Determine the (x, y) coordinate at the center of the cell enclosing the given text.  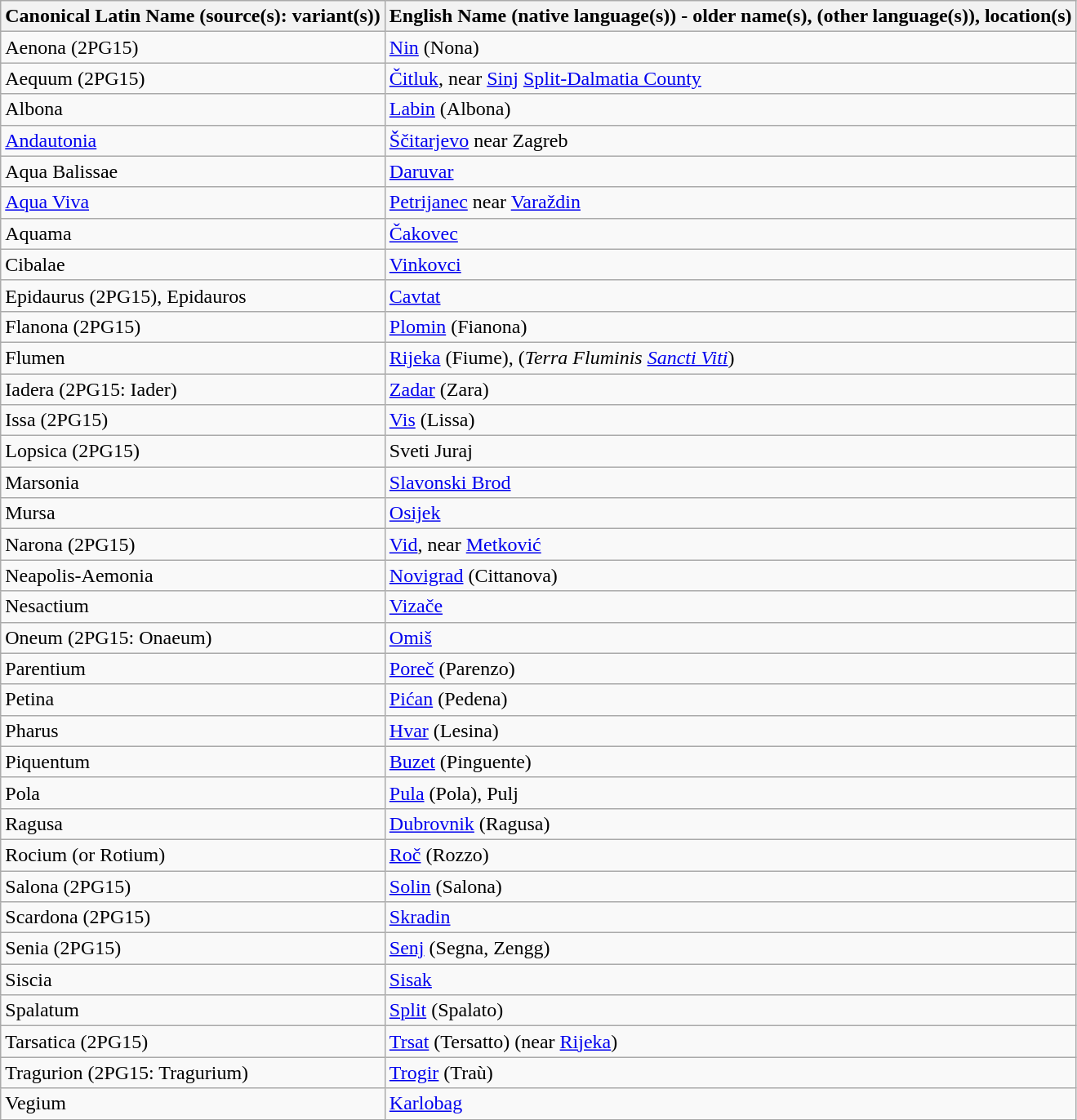
Vegium (193, 1104)
Solin (Salona) (730, 886)
Slavonski Brod (730, 482)
Rocium (or Rotium) (193, 855)
Osijek (730, 513)
Čitluk, near Sinj Split-Dalmatia County (730, 78)
Vinkovci (730, 264)
Aenona (2PG15) (193, 47)
Rijeka (Fiume), (Terra Fluminis Sancti Viti) (730, 358)
Issa (2PG15) (193, 420)
Nesactium (193, 607)
Pula (Pola), Pulj (730, 793)
Senia (2PG15) (193, 949)
Tragurion (2PG15: Tragurium) (193, 1073)
Narona (2PG15) (193, 544)
Pharus (193, 731)
Trsat (Tersatto) (near Rijeka) (730, 1042)
Poreč (Parenzo) (730, 669)
Split (Spalato) (730, 1011)
Aquama (193, 233)
Novigrad (Cittanova) (730, 576)
Nin (Nona) (730, 47)
Parentium (193, 669)
Epidaurus (2PG15), Epidauros (193, 296)
Plomin (Fianona) (730, 327)
Hvar (Lesina) (730, 731)
Marsonia (193, 482)
Vizače (730, 607)
Andautonia (193, 140)
Vid, near Metković (730, 544)
Neapolis-Aemonia (193, 576)
Aqua Balissae (193, 171)
Aequum (2PG15) (193, 78)
Ragusa (193, 824)
English Name (native language(s)) - older name(s), (other language(s)), location(s) (730, 16)
Ščitarjevo near Zagreb (730, 140)
Cavtat (730, 296)
Petrijanec near Varaždin (730, 202)
Mursa (193, 513)
Flumen (193, 358)
Senj (Segna, Zengg) (730, 949)
Roč (Rozzo) (730, 855)
Omiš (730, 638)
Salona (2PG15) (193, 886)
Daruvar (730, 171)
Spalatum (193, 1011)
Vis (Lissa) (730, 420)
Scardona (2PG15) (193, 918)
Buzet (Pinguente) (730, 762)
Lopsica (2PG15) (193, 451)
Trogir (Traù) (730, 1073)
Piquentum (193, 762)
Pola (193, 793)
Siscia (193, 980)
Labin (Albona) (730, 109)
Čakovec (730, 233)
Aqua Viva (193, 202)
Canonical Latin Name (source(s): variant(s)) (193, 16)
Sveti Juraj (730, 451)
Oneum (2PG15: Onaeum) (193, 638)
Skradin (730, 918)
Karlobag (730, 1104)
Iadera (2PG15: Iader) (193, 389)
Petina (193, 700)
Tarsatica (2PG15) (193, 1042)
Zadar (Zara) (730, 389)
Albona (193, 109)
Pićan (Pedena) (730, 700)
Dubrovnik (Ragusa) (730, 824)
Cibalae (193, 264)
Sisak (730, 980)
Flanona (2PG15) (193, 327)
